Detect which cell encompasses the target text, then output its (X, Y) center coordinate. 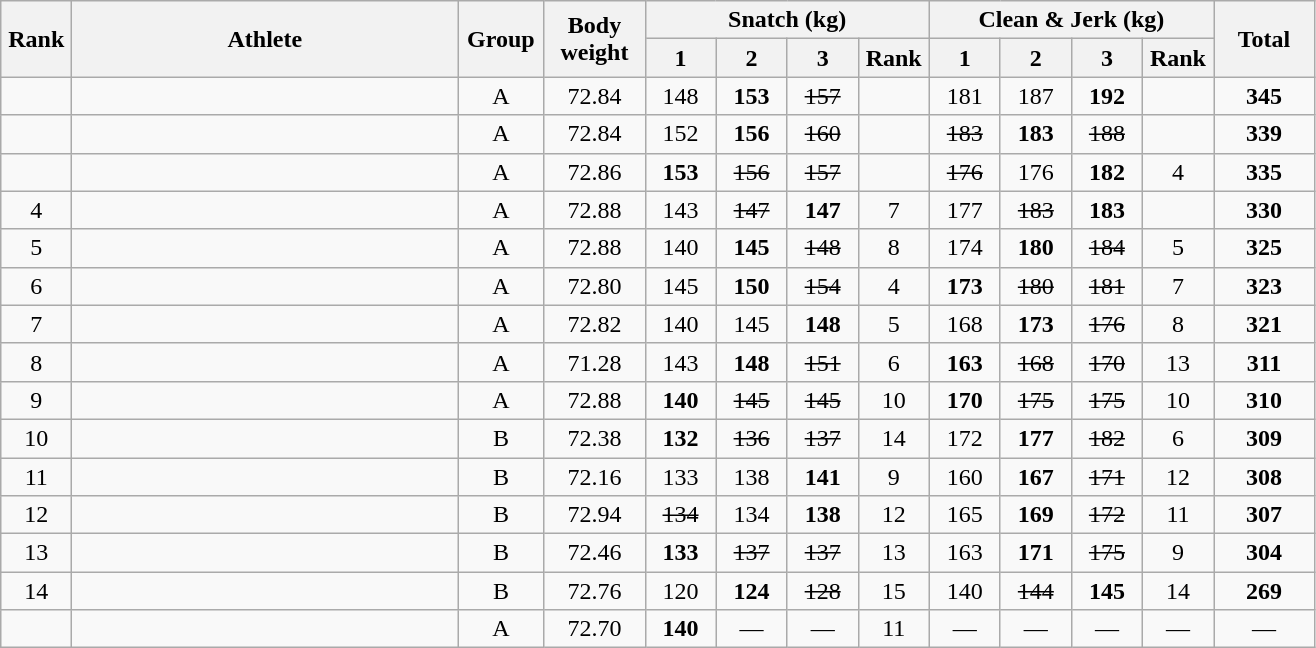
72.94 (594, 515)
188 (1106, 134)
174 (964, 248)
165 (964, 515)
120 (680, 591)
330 (1264, 210)
310 (1264, 400)
Clean & Jerk (kg) (1071, 20)
335 (1264, 172)
72.38 (594, 438)
345 (1264, 96)
339 (1264, 134)
321 (1264, 324)
192 (1106, 96)
72.46 (594, 553)
184 (1106, 248)
72.80 (594, 286)
150 (752, 286)
323 (1264, 286)
124 (752, 591)
72.76 (594, 591)
269 (1264, 591)
132 (680, 438)
154 (822, 286)
Total (1264, 39)
144 (1036, 591)
311 (1264, 362)
167 (1036, 477)
141 (822, 477)
308 (1264, 477)
Athlete (265, 39)
15 (894, 591)
72.16 (594, 477)
309 (1264, 438)
152 (680, 134)
72.70 (594, 629)
Group (501, 39)
304 (1264, 553)
325 (1264, 248)
Body weight (594, 39)
151 (822, 362)
169 (1036, 515)
72.82 (594, 324)
307 (1264, 515)
128 (822, 591)
Snatch (kg) (787, 20)
187 (1036, 96)
72.86 (594, 172)
136 (752, 438)
71.28 (594, 362)
